For the text-containing cell, return its midpoint in [X, Y] coordinate format. 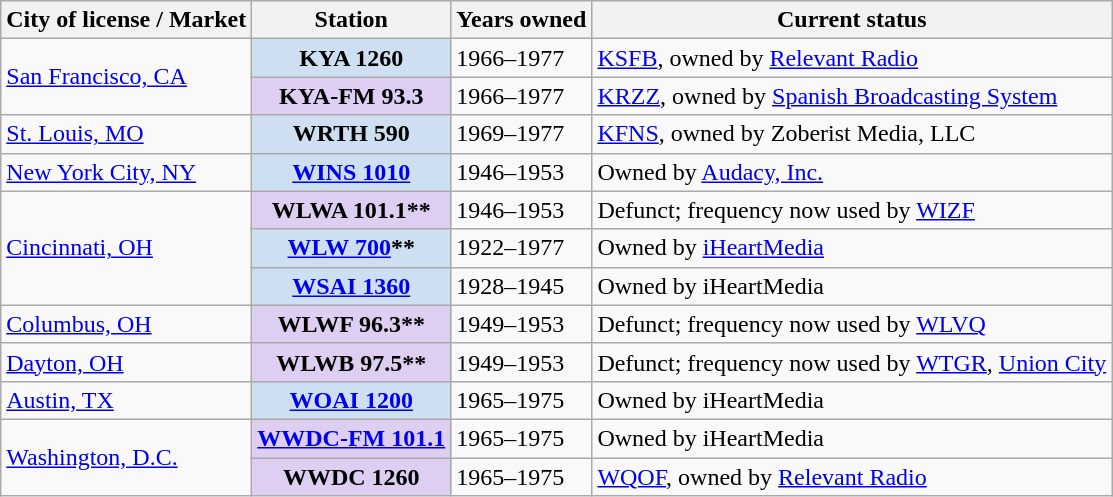
San Francisco, CA [126, 77]
KRZZ, owned by Spanish Broadcasting System [852, 96]
1922–1977 [522, 248]
WLWF 96.3** [352, 324]
Defunct; frequency now used by WTGR, Union City [852, 362]
KSFB, owned by Relevant Radio [852, 58]
Defunct; frequency now used by WLVQ [852, 324]
Columbus, OH [126, 324]
WRTH 590 [352, 134]
WINS 1010 [352, 172]
City of license / Market [126, 20]
KYA-FM 93.3 [352, 96]
WWDC-FM 101.1 [352, 438]
1969–1977 [522, 134]
Owned by Audacy, Inc. [852, 172]
Washington, D.C. [126, 457]
Years owned [522, 20]
Current status [852, 20]
WLWB 97.5** [352, 362]
WQOF, owned by Relevant Radio [852, 477]
WOAI 1200 [352, 400]
New York City, NY [126, 172]
WLW 700** [352, 248]
WWDC 1260 [352, 477]
Dayton, OH [126, 362]
Cincinnati, OH [126, 248]
KYA 1260 [352, 58]
WLWA 101.1** [352, 210]
KFNS, owned by Zoberist Media, LLC [852, 134]
Station [352, 20]
WSAI 1360 [352, 286]
Austin, TX [126, 400]
1928–1945 [522, 286]
St. Louis, MO [126, 134]
Defunct; frequency now used by WIZF [852, 210]
